From the cell containing the given text, extract its center point as (X, Y) coordinate. 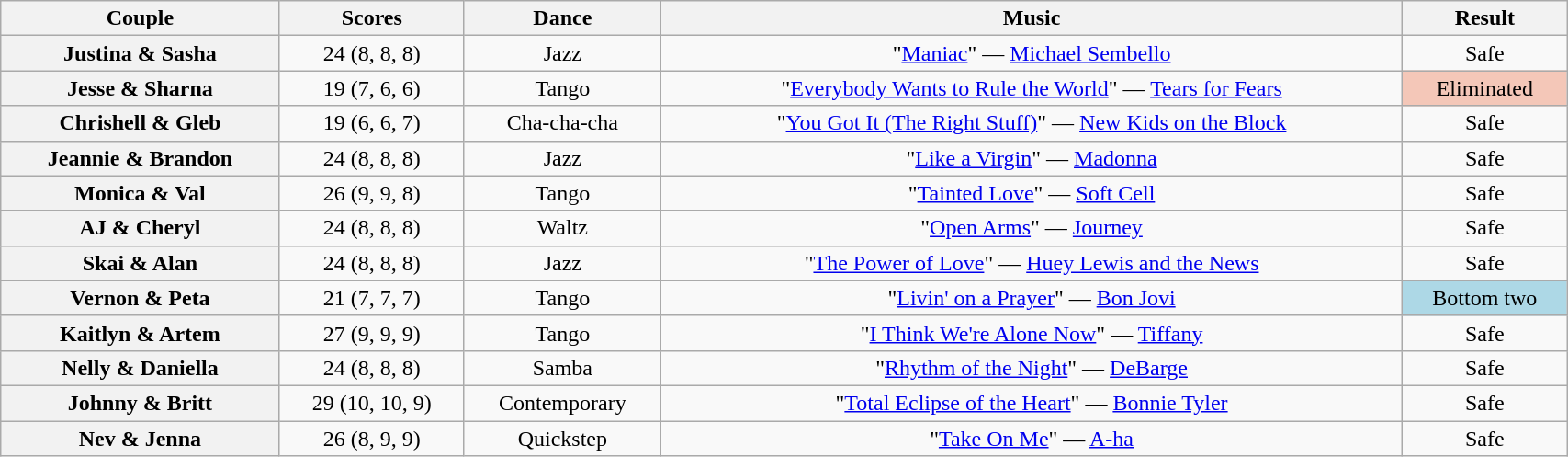
Samba (562, 368)
AJ & Cheryl (140, 228)
Jeannie & Brandon (140, 158)
Skai & Alan (140, 263)
"Total Eclipse of the Heart" — Bonnie Tyler (1032, 403)
19 (7, 6, 6) (371, 88)
19 (6, 6, 7) (371, 123)
"Maniac" — Michael Sembello (1032, 53)
Bottom two (1484, 298)
Scores (371, 18)
Quickstep (562, 439)
21 (7, 7, 7) (371, 298)
Chrishell & Gleb (140, 123)
Nelly & Daniella (140, 368)
"Like a Virgin" — Madonna (1032, 158)
Monica & Val (140, 193)
"Everybody Wants to Rule the World" — Tears for Fears (1032, 88)
Eliminated (1484, 88)
"Rhythm of the Night" — DeBarge (1032, 368)
"Tainted Love" — Soft Cell (1032, 193)
29 (10, 10, 9) (371, 403)
Cha-cha-cha (562, 123)
Vernon & Peta (140, 298)
"You Got It (The Right Stuff)" — New Kids on the Block (1032, 123)
Couple (140, 18)
27 (9, 9, 9) (371, 333)
Waltz (562, 228)
Result (1484, 18)
Music (1032, 18)
Jesse & Sharna (140, 88)
"Open Arms" — Journey (1032, 228)
Nev & Jenna (140, 439)
Kaitlyn & Artem (140, 333)
"Take On Me" — A-ha (1032, 439)
"Livin' on a Prayer" — Bon Jovi (1032, 298)
26 (9, 9, 8) (371, 193)
"The Power of Love" — Huey Lewis and the News (1032, 263)
26 (8, 9, 9) (371, 439)
Johnny & Britt (140, 403)
Dance (562, 18)
Justina & Sasha (140, 53)
Contemporary (562, 403)
"I Think We're Alone Now" — Tiffany (1032, 333)
